Locate the cell with the specified text and output its (x, y) center coordinate. 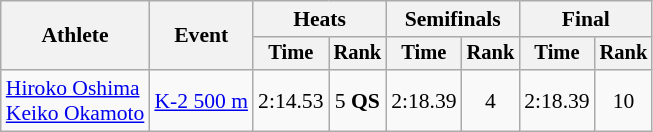
K-2 500 m (201, 100)
Semifinals (452, 19)
Heats (320, 19)
Event (201, 36)
5 QS (358, 100)
10 (624, 100)
4 (491, 100)
Final (586, 19)
Athlete (76, 36)
Hiroko OshimaKeiko Okamoto (76, 100)
2:14.53 (290, 100)
